Identify which cell holds the provided text, then report its (X, Y) central coordinate. 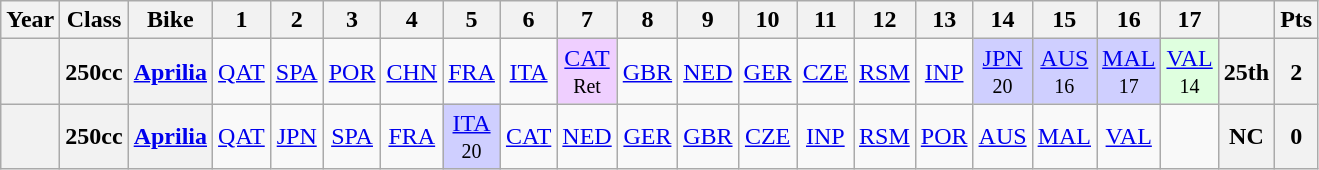
8 (647, 20)
7 (587, 20)
1 (242, 20)
CATRet (587, 72)
CAT (528, 136)
6 (528, 20)
13 (944, 20)
11 (825, 20)
Class (94, 20)
MAL (1064, 136)
16 (1129, 20)
Bike (170, 20)
VAL (1129, 136)
14 (1002, 20)
MAL17 (1129, 72)
3 (352, 20)
17 (1190, 20)
5 (472, 20)
Year (30, 20)
CHN (412, 72)
AUS16 (1064, 72)
0 (1296, 136)
NC (1246, 136)
25th (1246, 72)
10 (768, 20)
JPN (296, 136)
VAL14 (1190, 72)
15 (1064, 20)
AUS (1002, 136)
9 (708, 20)
4 (412, 20)
JPN20 (1002, 72)
Pts (1296, 20)
ITA20 (472, 136)
12 (885, 20)
ITA (528, 72)
